Pinpoint the cell where the given text exists, returning its (X, Y) midpoint coordinate. 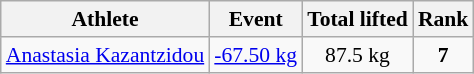
7 (444, 55)
-67.50 kg (256, 55)
Rank (444, 19)
87.5 kg (358, 55)
Athlete (106, 19)
Anastasia Kazantzidou (106, 55)
Event (256, 19)
Total lifted (358, 19)
